For the text-containing cell, return its midpoint in [x, y] coordinate format. 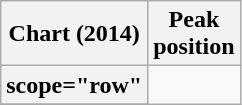
Chart (2014) [74, 34]
Peakposition [194, 34]
scope="row" [74, 85]
